Search for the cell housing the specified text and yield its (x, y) center coordinate. 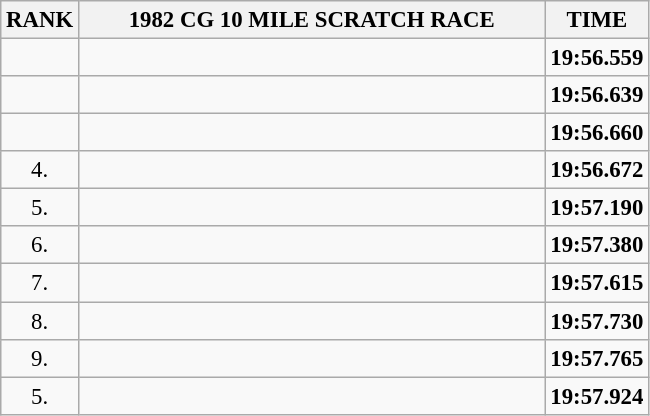
RANK (40, 20)
19:57.730 (597, 321)
19:57.924 (597, 396)
6. (40, 245)
4. (40, 170)
19:57.765 (597, 358)
19:57.380 (597, 245)
19:56.639 (597, 95)
9. (40, 358)
19:56.672 (597, 170)
7. (40, 283)
TIME (597, 20)
19:56.660 (597, 133)
19:57.615 (597, 283)
19:57.190 (597, 208)
1982 CG 10 MILE SCRATCH RACE (312, 20)
19:56.559 (597, 58)
8. (40, 321)
